Return [x, y] of the center of cell containing provided text 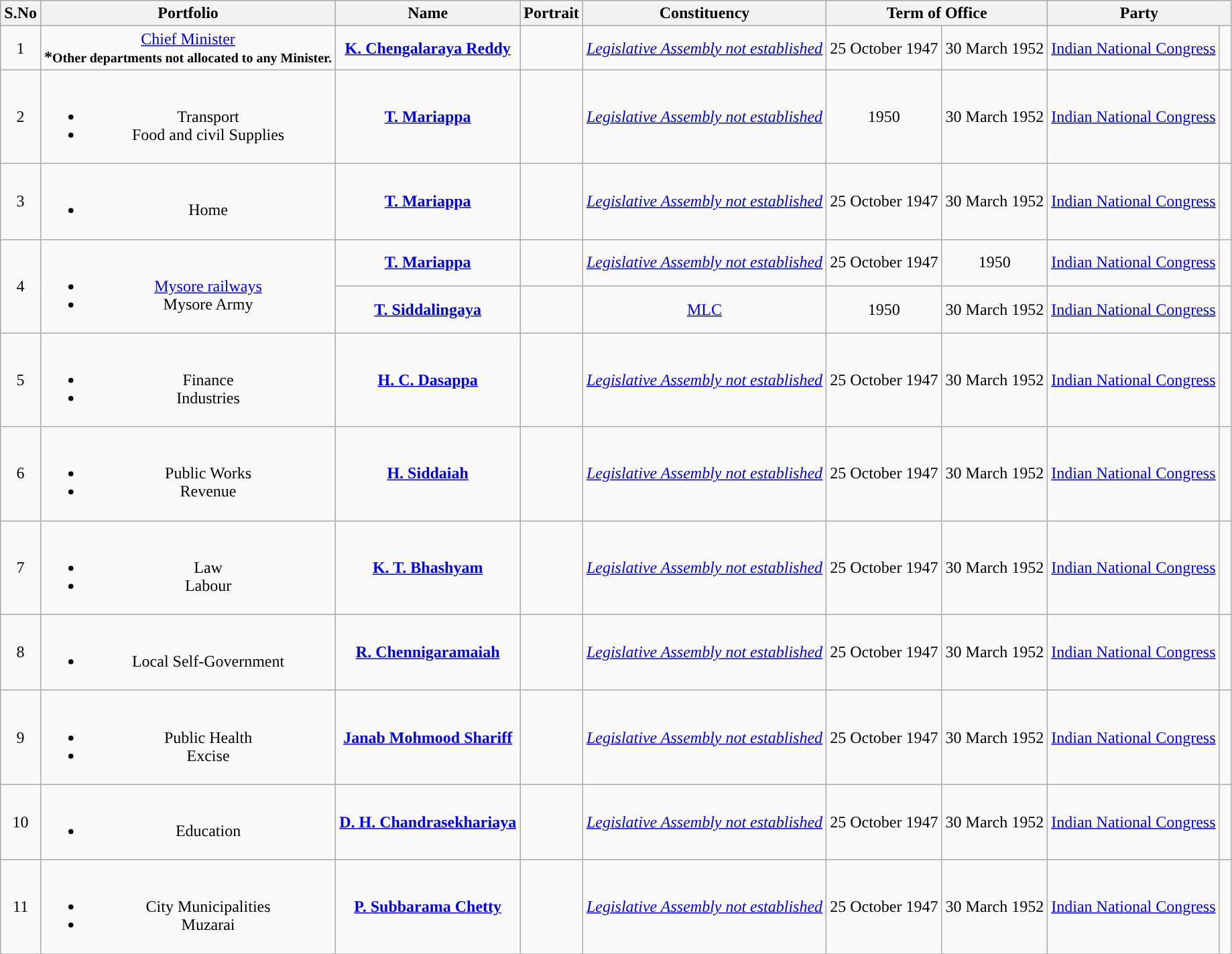
Home [188, 201]
Portfolio [188, 13]
TransportFood and civil Supplies [188, 117]
4 [21, 286]
6 [21, 474]
K. T. Bhashyam [428, 567]
Portrait [552, 13]
T. Siddalingaya [428, 310]
Name [428, 13]
Public HealthExcise [188, 737]
Chief Minister*Other departments not allocated to any Minister. [188, 48]
9 [21, 737]
1 [21, 48]
Janab Mohmood Shariff [428, 737]
S.No [21, 13]
Local Self-Government [188, 653]
City MunicipalitiesMuzarai [188, 906]
3 [21, 201]
Public WorksRevenue [188, 474]
H. C. Dasappa [428, 380]
K. Chengalaraya Reddy [428, 48]
7 [21, 567]
Constituency [704, 13]
LawLabour [188, 567]
Mysore railwaysMysore Army [188, 286]
2 [21, 117]
8 [21, 653]
MLC [704, 310]
Term of Office [937, 13]
10 [21, 821]
5 [21, 380]
FinanceIndustries [188, 380]
Party [1139, 13]
Education [188, 821]
11 [21, 906]
H. Siddaiah [428, 474]
P. Subbarama Chetty [428, 906]
D. H. Chandrasekhariaya [428, 821]
R. Chennigaramaiah [428, 653]
